Return (x, y) of the center of cell containing provided text 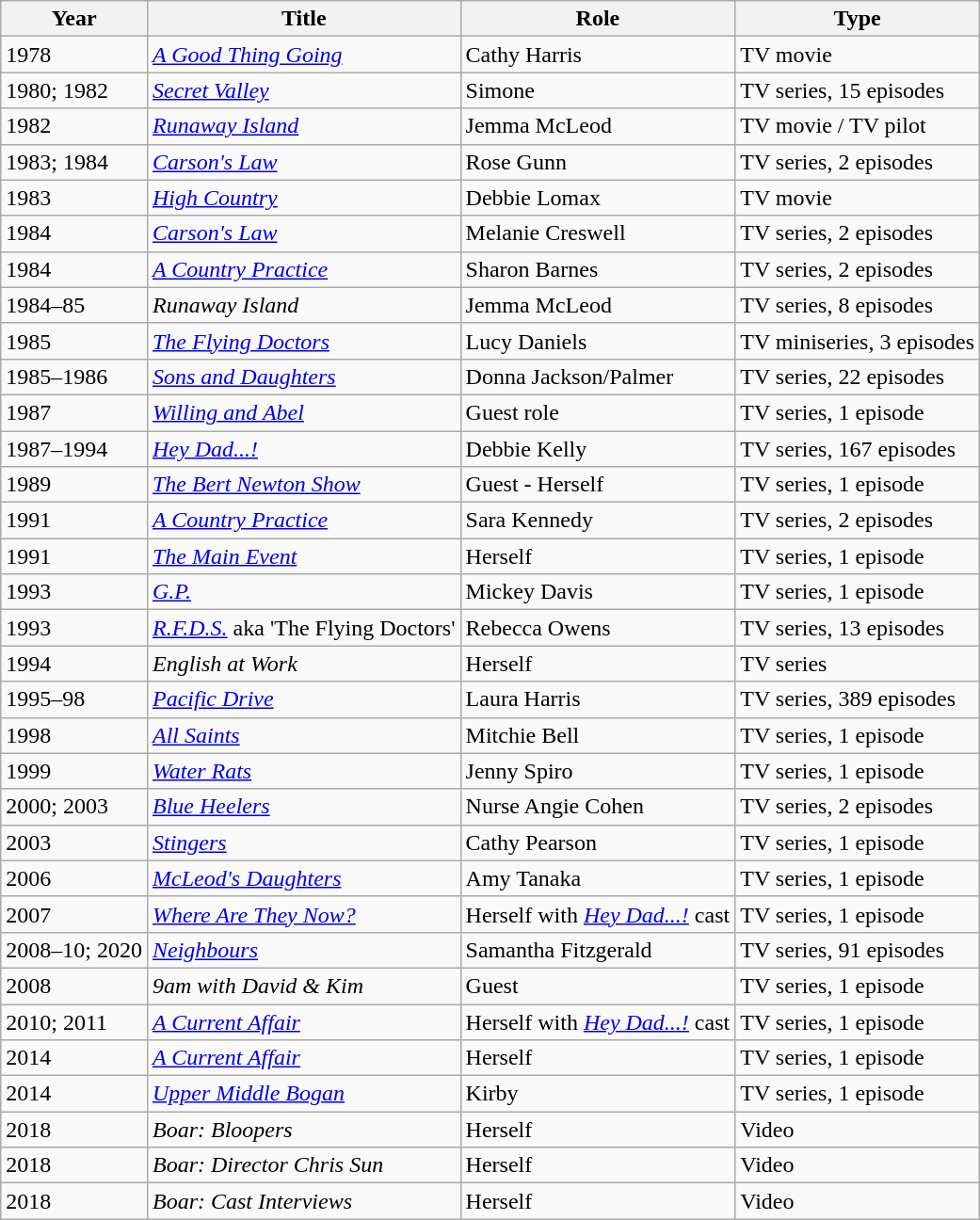
TV miniseries, 3 episodes (858, 341)
1989 (74, 485)
Boar: Bloopers (303, 1130)
All Saints (303, 735)
2010; 2011 (74, 1021)
Donna Jackson/Palmer (598, 377)
Upper Middle Bogan (303, 1094)
1983; 1984 (74, 162)
1984–85 (74, 305)
Blue Heelers (303, 807)
Willing and Abel (303, 412)
Melanie Creswell (598, 233)
A Good Thing Going (303, 55)
McLeod's Daughters (303, 878)
Secret Valley (303, 90)
Sharon Barnes (598, 269)
The Main Event (303, 556)
TV series, 15 episodes (858, 90)
Role (598, 19)
Guest - Herself (598, 485)
Where Are They Now? (303, 914)
1982 (74, 126)
TV movie / TV pilot (858, 126)
Cathy Pearson (598, 843)
TV series, 389 episodes (858, 699)
Guest (598, 986)
Rose Gunn (598, 162)
2000; 2003 (74, 807)
Sara Kennedy (598, 521)
1987 (74, 412)
1985 (74, 341)
1978 (74, 55)
TV series, 8 episodes (858, 305)
Water Rats (303, 771)
2008 (74, 986)
The Flying Doctors (303, 341)
1994 (74, 664)
Stingers (303, 843)
Amy Tanaka (598, 878)
Neighbours (303, 950)
2008–10; 2020 (74, 950)
Kirby (598, 1094)
Rebecca Owens (598, 628)
2007 (74, 914)
2006 (74, 878)
TV series, 167 episodes (858, 449)
Simone (598, 90)
1998 (74, 735)
TV series, 22 episodes (858, 377)
1985–1986 (74, 377)
Cathy Harris (598, 55)
1999 (74, 771)
Debbie Lomax (598, 198)
Boar: Cast Interviews (303, 1201)
TV series, 13 episodes (858, 628)
Nurse Angie Cohen (598, 807)
Mitchie Bell (598, 735)
G.P. (303, 592)
Type (858, 19)
Hey Dad...! (303, 449)
High Country (303, 198)
Pacific Drive (303, 699)
Samantha Fitzgerald (598, 950)
1980; 1982 (74, 90)
The Bert Newton Show (303, 485)
Lucy Daniels (598, 341)
Debbie Kelly (598, 449)
Guest role (598, 412)
2003 (74, 843)
Jenny Spiro (598, 771)
English at Work (303, 664)
Laura Harris (598, 699)
1987–1994 (74, 449)
Mickey Davis (598, 592)
Sons and Daughters (303, 377)
1995–98 (74, 699)
Title (303, 19)
Year (74, 19)
9am with David & Kim (303, 986)
1983 (74, 198)
R.F.D.S. aka 'The Flying Doctors' (303, 628)
Boar: Director Chris Sun (303, 1165)
TV series, 91 episodes (858, 950)
TV series (858, 664)
